Provide the (X, Y) coordinate of the cell's center where the given text is located.  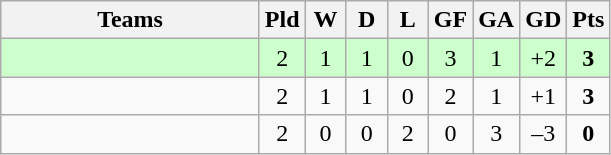
Pts (588, 20)
–3 (544, 134)
Pld (282, 20)
+2 (544, 58)
GF (450, 20)
+1 (544, 96)
W (326, 20)
D (366, 20)
GA (496, 20)
L (408, 20)
Teams (130, 20)
GD (544, 20)
